Locate the cell with the specified text and output its [x, y] center coordinate. 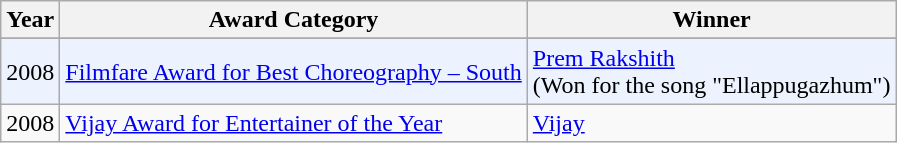
Vijay [712, 123]
Year [30, 20]
Vijay Award for Entertainer of the Year [294, 123]
Filmfare Award for Best Choreography – South [294, 72]
Award Category [294, 20]
Winner [712, 20]
Prem Rakshith(Won for the song "Ellappugazhum") [712, 72]
